For the text-containing cell, return its midpoint in (x, y) coordinate format. 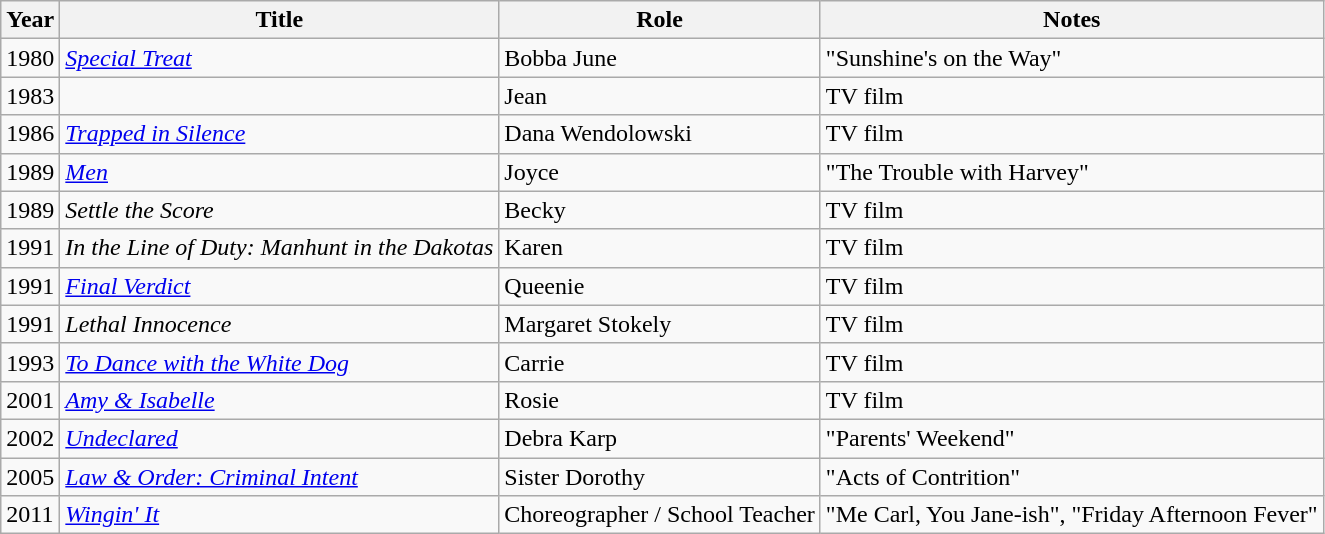
Men (280, 172)
To Dance with the White Dog (280, 362)
In the Line of Duty: Manhunt in the Dakotas (280, 248)
Becky (660, 210)
Amy & Isabelle (280, 400)
Special Treat (280, 58)
Choreographer / School Teacher (660, 515)
1980 (30, 58)
Settle the Score (280, 210)
Notes (1072, 20)
Dana Wendolowski (660, 134)
Title (280, 20)
Trapped in Silence (280, 134)
Carrie (660, 362)
Sister Dorothy (660, 477)
"Me Carl, You Jane-ish", "Friday Afternoon Fever" (1072, 515)
Karen (660, 248)
Law & Order: Criminal Intent (280, 477)
Jean (660, 96)
2011 (30, 515)
Bobba June (660, 58)
2005 (30, 477)
"Acts of Contrition" (1072, 477)
Lethal Innocence (280, 324)
Undeclared (280, 438)
Rosie (660, 400)
Joyce (660, 172)
"The Trouble with Harvey" (1072, 172)
1993 (30, 362)
1986 (30, 134)
Margaret Stokely (660, 324)
"Parents' Weekend" (1072, 438)
Queenie (660, 286)
2002 (30, 438)
Role (660, 20)
Debra Karp (660, 438)
1983 (30, 96)
2001 (30, 400)
Year (30, 20)
Wingin' It (280, 515)
Final Verdict (280, 286)
"Sunshine's on the Way" (1072, 58)
